Scan for the cell matching the given text and deliver its (x, y) coordinate at center. 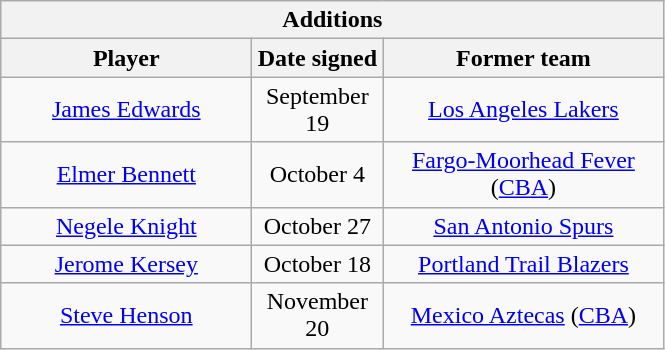
Fargo-Moorhead Fever (CBA) (524, 174)
Elmer Bennett (126, 174)
October 4 (318, 174)
October 18 (318, 264)
Date signed (318, 58)
Player (126, 58)
October 27 (318, 226)
Jerome Kersey (126, 264)
September 19 (318, 110)
Steve Henson (126, 316)
San Antonio Spurs (524, 226)
Portland Trail Blazers (524, 264)
November 20 (318, 316)
James Edwards (126, 110)
Former team (524, 58)
Negele Knight (126, 226)
Mexico Aztecas (CBA) (524, 316)
Los Angeles Lakers (524, 110)
Additions (332, 20)
